Pinpoint the cell where the given text exists, returning its [X, Y] midpoint coordinate. 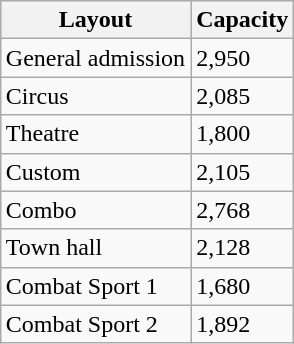
General admission [95, 58]
2,085 [242, 96]
Combat Sport 2 [95, 324]
Layout [95, 20]
Capacity [242, 20]
Combo [95, 210]
Theatre [95, 134]
1,892 [242, 324]
Circus [95, 96]
2,128 [242, 248]
1,800 [242, 134]
2,105 [242, 172]
2,950 [242, 58]
2,768 [242, 210]
Combat Sport 1 [95, 286]
Custom [95, 172]
1,680 [242, 286]
Town hall [95, 248]
